Capture the cell that displays the provided text and extract its [X, Y] central coordinate. 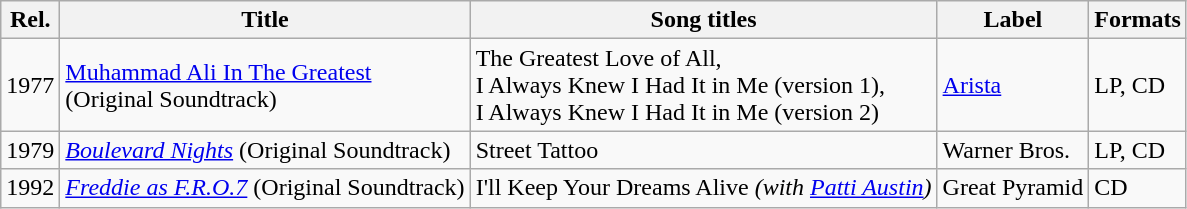
I'll Keep Your Dreams Alive (with Patti Austin) [704, 188]
Street Tattoo [704, 150]
Title [265, 20]
1979 [30, 150]
Muhammad Ali In The Greatest (Original Soundtrack) [265, 85]
Great Pyramid [1013, 188]
Rel. [30, 20]
Label [1013, 20]
CD [1138, 188]
Arista [1013, 85]
The Greatest Love of All, I Always Knew I Had It in Me (version 1), I Always Knew I Had It in Me (version 2) [704, 85]
Warner Bros. [1013, 150]
Freddie as F.R.O.7 (Original Soundtrack) [265, 188]
1977 [30, 85]
Boulevard Nights (Original Soundtrack) [265, 150]
Formats [1138, 20]
1992 [30, 188]
Song titles [704, 20]
